Output the (x, y) coordinate of the center of the cell containing the given text.  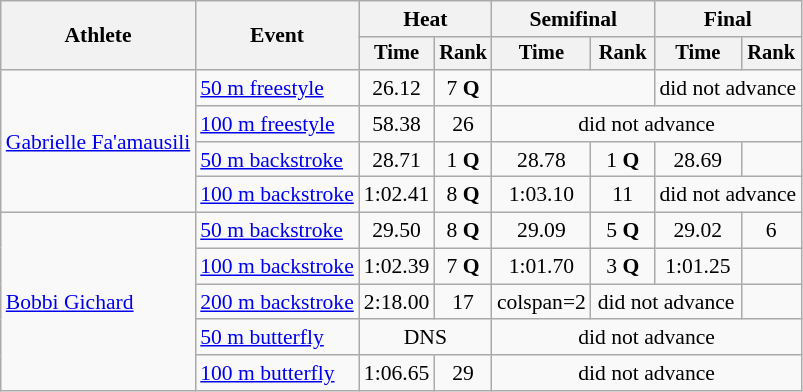
3 Q (623, 267)
Event (277, 36)
DNS (426, 338)
29.50 (396, 231)
Final (728, 19)
2:18.00 (396, 302)
26 (463, 124)
17 (463, 302)
1:01.70 (542, 267)
1:06.65 (396, 373)
29.02 (698, 231)
Bobbi Gichard (98, 302)
200 m backstroke (277, 302)
5 Q (623, 231)
50 m butterfly (277, 338)
58.38 (396, 124)
6 (771, 231)
28.69 (698, 160)
28.78 (542, 160)
1:02.39 (396, 267)
100 m freestyle (277, 124)
29 (463, 373)
50 m freestyle (277, 88)
100 m butterfly (277, 373)
Athlete (98, 36)
29.09 (542, 231)
1:01.25 (698, 267)
28.71 (396, 160)
1:03.10 (542, 195)
Semifinal (574, 19)
26.12 (396, 88)
Heat (426, 19)
Gabrielle Fa'amausili (98, 141)
1:02.41 (396, 195)
colspan=2 (542, 302)
11 (623, 195)
